Pinpoint the cell where the given text exists, returning its [x, y] midpoint coordinate. 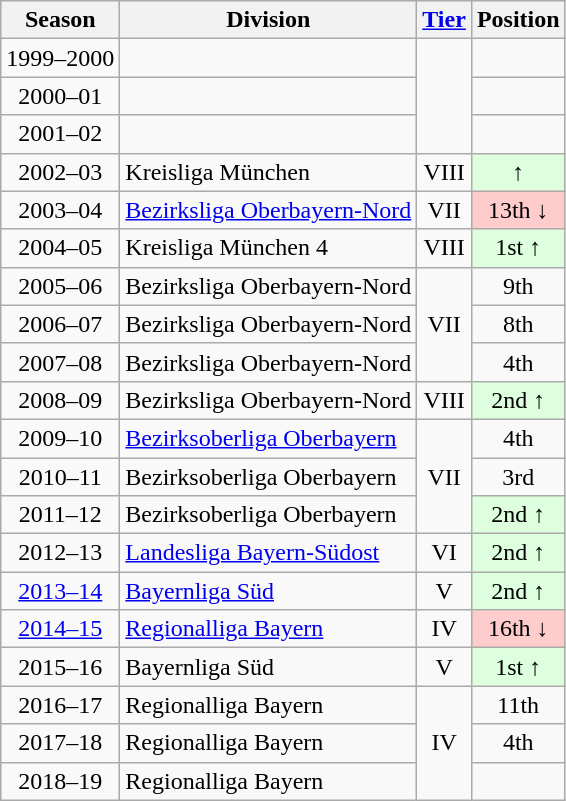
2006–07 [60, 324]
11th [518, 705]
8th [518, 324]
Landesliga Bayern-Südost [268, 553]
2009–10 [60, 438]
13th ↓ [518, 210]
2015–16 [60, 667]
2004–05 [60, 248]
2010–11 [60, 477]
2011–12 [60, 515]
2007–08 [60, 362]
2000–01 [60, 96]
Tier [444, 20]
2003–04 [60, 210]
2008–09 [60, 400]
9th [518, 286]
2001–02 [60, 134]
16th ↓ [518, 629]
Position [518, 20]
↑ [518, 172]
2014–15 [60, 629]
2013–14 [60, 591]
1999–2000 [60, 58]
2002–03 [60, 172]
3rd [518, 477]
2017–18 [60, 743]
2016–17 [60, 705]
Kreisliga München [268, 172]
Division [268, 20]
2005–06 [60, 286]
VI [444, 553]
Kreisliga München 4 [268, 248]
2012–13 [60, 553]
2018–19 [60, 781]
Season [60, 20]
